Detect which cell encompasses the target text, then output its [X, Y] center coordinate. 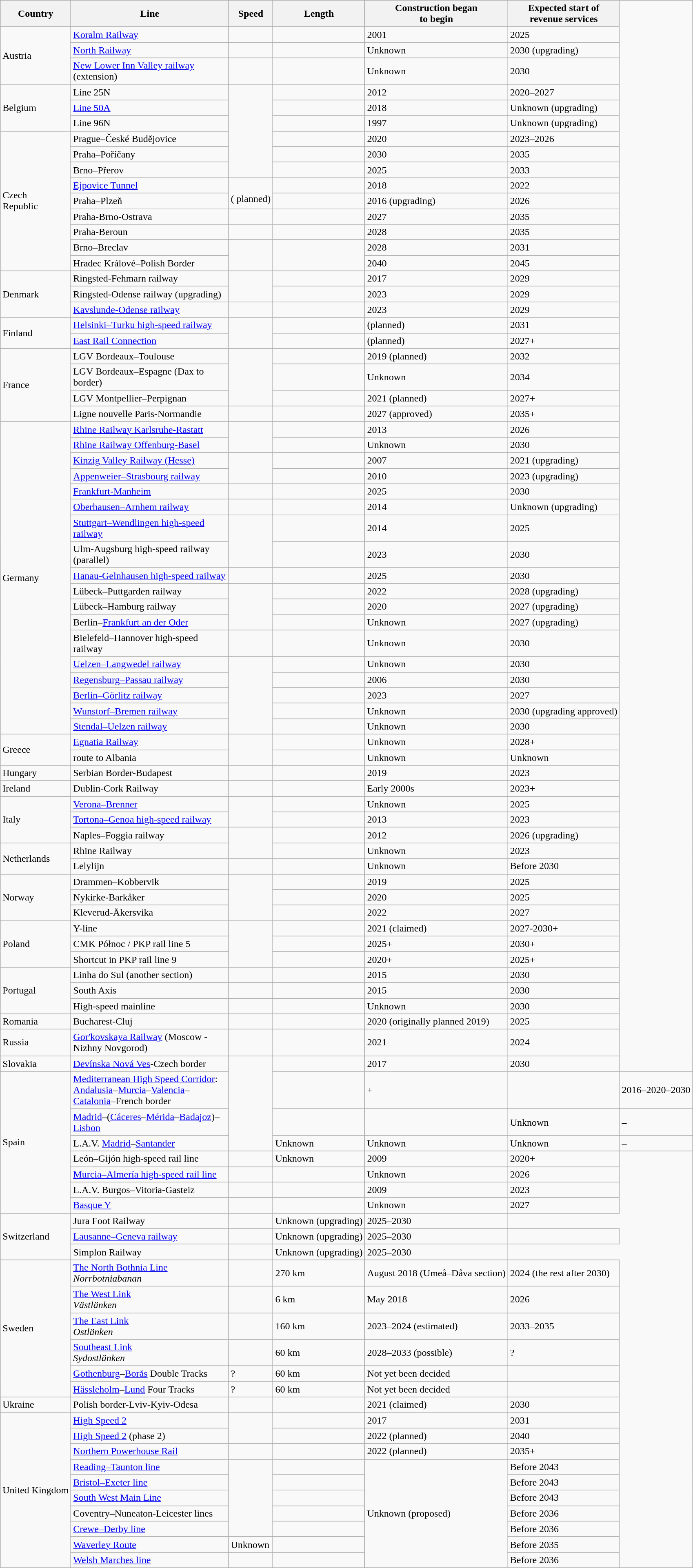
Dublin-Cork Railway [150, 789]
Greece [36, 750]
2019 (planned) [436, 356]
Kinzig Valley Railway (Hesse) [150, 460]
Length [319, 14]
The North Bothnia LineNorrbotniabanan [150, 1273]
160 km [319, 1326]
Hradec Králové–Polish Border [150, 263]
Bucharest-Cluj [150, 1022]
Simplon Railway [150, 1252]
Ringsted-Fehmarn railway [150, 279]
Germany [36, 578]
Welsh Marches line [150, 1560]
2021 (upgrading) [564, 460]
Hungary [36, 773]
Line 50A [150, 108]
Linha do Sul (another section) [150, 975]
LGV Montpellier–Perpignan [150, 398]
High Speed 2 [150, 1420]
Spain [36, 1142]
2007 [436, 460]
León–Gijón high-speed rail line [150, 1159]
Italy [36, 820]
Stuttgart–Wendlingen high-speed railway [150, 528]
Expected start ofrevenue services [564, 14]
Drammen–Kobbervik [150, 882]
Ireland [36, 789]
2027-2030+ [564, 928]
2020 (originally planned 2019) [436, 1022]
Gor'kovskaya Railway (Moscow - Nizhny Novgorod) [150, 1043]
Stendal–Uelzen railway [150, 726]
Praha–Poříčany [150, 154]
Frankfurt-Manheim [150, 492]
Unknown (proposed) [436, 1513]
Serbian Border-Budapest [150, 773]
Norway [36, 897]
CzechRepublic [36, 201]
Jura Foot Railway [150, 1221]
Praha-Beroun [150, 232]
6 km [319, 1299]
Reading–Taunton line [150, 1467]
Line [150, 14]
Brno–Breclav [150, 248]
Ulm-Augsburg high-speed railway (parallel) [150, 555]
High Speed 2 (phase 2) [150, 1436]
Murcia–Almería high-speed rail line [150, 1174]
2033–2035 [564, 1326]
Tortona–Genoa high-speed railway [150, 820]
Southeast LinkSydostlänken [150, 1353]
Slovakia [36, 1064]
Sweden [36, 1328]
2032 [564, 356]
Berlin–Frankfurt an der Oder [150, 622]
August 2018 (Umeå–Dåva section) [436, 1273]
2030 (upgrading) [564, 50]
2026 (upgrading) [564, 835]
Before 2035 [564, 1544]
2016 (upgrading) [436, 201]
United Kingdom [36, 1490]
Wunstorf–Bremen railway [150, 711]
2030 (upgrading approved) [564, 711]
May 2018 [436, 1299]
Appenweier–Strasbourg railway [150, 476]
Belgium [36, 108]
Crewe–Derby line [150, 1529]
Polish border-Lviv-Kyiv-Odesa [150, 1405]
Praha–Plzeň [150, 201]
New Lower Inn Valley railway (extension) [150, 71]
2021 (planned) [436, 398]
Lausanne–Geneva railway [150, 1236]
North Railway [150, 50]
Speed [251, 14]
East Rail Connection [150, 341]
Egnatia Railway [150, 742]
2024 [564, 1043]
Russia [36, 1043]
Construction beganto begin [436, 14]
2028+ [564, 742]
CMK Północ / PKP rail line 5 [150, 944]
Romania [36, 1022]
2028–2033 (possible) [436, 1353]
Netherlands [36, 858]
Bielefeld–Hannover high-speed railway [150, 643]
Regensburg–Passau railway [150, 680]
LGV Bordeaux–Espagne (Dax to border) [150, 377]
2023+ [564, 789]
Brno–Přerov [150, 170]
Country [36, 14]
Gothenburg–Borås Double Tracks [150, 1374]
Early 2000s [436, 789]
2023–2024 (estimated) [436, 1326]
2033 [564, 170]
2020–2027 [564, 92]
( planned) [251, 193]
Koralm Railway [150, 35]
Ejpovice Tunnel [150, 185]
270 km [319, 1273]
Before 2030 [564, 866]
Y-line [150, 928]
Rhine Railway Offenburg-Basel [150, 445]
2023 (upgrading) [564, 476]
Denmark [36, 294]
Shortcut in PKP rail line 9 [150, 959]
2027 (approved) [436, 414]
Bristol–Exeter line [150, 1482]
Rhine Railway Karlsruhe-Rastatt [150, 429]
Rhine Railway [150, 851]
Uelzen–Langwedel railway [150, 664]
France [36, 385]
Kavslunde-Odense railway [150, 310]
Devínska Nová Ves-Czech border [150, 1064]
The West LinkVästlänken [150, 1299]
+ [436, 1090]
Poland [36, 944]
Switzerland [36, 1236]
Finland [36, 333]
Ukraine [36, 1405]
Helsinki–Turku high-speed railway [150, 325]
LGV Bordeaux–Toulouse [150, 356]
Ligne nouvelle Paris-Normandie [150, 414]
Northern Powerhouse Rail [150, 1451]
Madrid–(Cáceres–Mérida–Badajoz)–Lisbon [150, 1122]
2001 [436, 35]
South West Main Line [150, 1498]
L.A.V. Burgos–Vitoria-Gasteiz [150, 1190]
2023–2026 [564, 139]
Waverley Route [150, 1544]
High-speed mainline [150, 1006]
Berlin–Görlitz railway [150, 695]
Ringsted-Odense railway (upgrading) [150, 294]
Portugal [36, 990]
2045 [564, 263]
2021 [436, 1043]
2016–2020–2030 [656, 1090]
Austria [36, 55]
Oberhausen–Arnhem railway [150, 507]
L.A.V. Madrid–Santander [150, 1143]
2030+ [564, 944]
Line 96N [150, 123]
Hanau-Gelnhausen high-speed railway [150, 576]
Prague–České Budějovice [150, 139]
Verona–Brenner [150, 804]
Lelylijn [150, 866]
Line 25N [150, 92]
2028 (upgrading) [564, 591]
2034 [564, 377]
The East LinkOstlänken [150, 1326]
2006 [436, 680]
Naples–Foggia railway [150, 835]
route to Albania [150, 758]
Basque Y [150, 1205]
Praha-Brno-Ostrava [150, 217]
Coventry–Nuneaton-Leicester lines [150, 1513]
Hässleholm–Lund Four Tracks [150, 1389]
Kleverud-Åkersvika [150, 913]
South Axis [150, 990]
Lübeck–Puttgarden railway [150, 591]
2010 [436, 476]
2024 (the rest after 2030) [564, 1273]
Lübeck–Hamburg railway [150, 607]
Mediterranean High Speed Corridor: Andalusia–Murcia–Valencia–Catalonia–French border [150, 1090]
Nykirke-Barkåker [150, 897]
1997 [436, 123]
